Search for the cell housing the specified text and yield its [x, y] center coordinate. 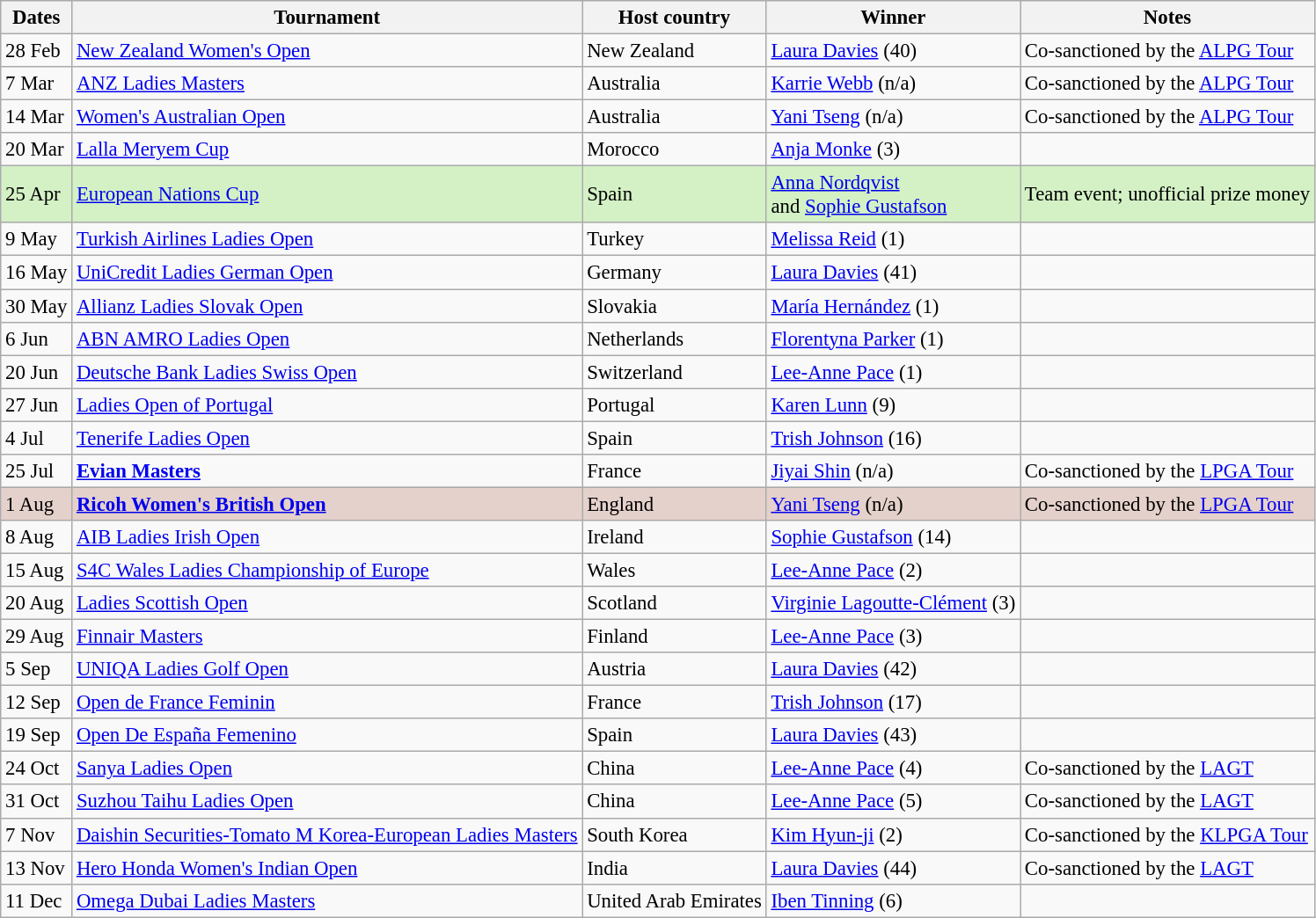
Lee-Anne Pace (2) [893, 570]
England [674, 504]
Laura Davies (44) [893, 868]
European Nations Cup [327, 195]
UniCredit Ladies German Open [327, 273]
14 Mar [37, 117]
Evian Masters [327, 471]
Open De España Femenino [327, 735]
AIB Ladies Irish Open [327, 537]
UNIQA Ladies Golf Open [327, 669]
Winner [893, 18]
Co-sanctioned by the KLPGA Tour [1168, 834]
India [674, 868]
Jiyai Shin (n/a) [893, 471]
Lee-Anne Pace (3) [893, 637]
19 Sep [37, 735]
8 Aug [37, 537]
11 Dec [37, 900]
Ireland [674, 537]
Ladies Scottish Open [327, 603]
20 Aug [37, 603]
Morocco [674, 149]
ABN AMRO Ladies Open [327, 339]
9 May [37, 240]
Allianz Ladies Slovak Open [327, 306]
Austria [674, 669]
29 Aug [37, 637]
Lee-Anne Pace (5) [893, 802]
25 Jul [37, 471]
Team event; unofficial prize money [1168, 195]
Karen Lunn (9) [893, 404]
5 Sep [37, 669]
6 Jun [37, 339]
Daishin Securities-Tomato M Korea-European Ladies Masters [327, 834]
South Korea [674, 834]
Lalla Meryem Cup [327, 149]
Laura Davies (42) [893, 669]
31 Oct [37, 802]
Lee-Anne Pace (4) [893, 769]
28 Feb [37, 51]
Turkish Airlines Ladies Open [327, 240]
12 Sep [37, 703]
Lee-Anne Pace (1) [893, 372]
30 May [37, 306]
16 May [37, 273]
Laura Davies (43) [893, 735]
María Hernández (1) [893, 306]
Dates [37, 18]
Laura Davies (40) [893, 51]
United Arab Emirates [674, 900]
Finland [674, 637]
Florentyna Parker (1) [893, 339]
Karrie Webb (n/a) [893, 84]
27 Jun [37, 404]
15 Aug [37, 570]
New Zealand [674, 51]
25 Apr [37, 195]
Trish Johnson (17) [893, 703]
20 Mar [37, 149]
Trish Johnson (16) [893, 438]
Wales [674, 570]
Women's Australian Open [327, 117]
Slovakia [674, 306]
Laura Davies (41) [893, 273]
Ladies Open of Portugal [327, 404]
Netherlands [674, 339]
Anja Monke (3) [893, 149]
Notes [1168, 18]
Tournament [327, 18]
Iben Tinning (6) [893, 900]
1 Aug [37, 504]
Suzhou Taihu Ladies Open [327, 802]
7 Mar [37, 84]
Sophie Gustafson (14) [893, 537]
Omega Dubai Ladies Masters [327, 900]
New Zealand Women's Open [327, 51]
4 Jul [37, 438]
Germany [674, 273]
24 Oct [37, 769]
ANZ Ladies Masters [327, 84]
S4C Wales Ladies Championship of Europe [327, 570]
Kim Hyun-ji (2) [893, 834]
Deutsche Bank Ladies Swiss Open [327, 372]
Open de France Feminin [327, 703]
Scotland [674, 603]
Tenerife Ladies Open [327, 438]
Ricoh Women's British Open [327, 504]
Anna Nordqvist and Sophie Gustafson [893, 195]
Finnair Masters [327, 637]
20 Jun [37, 372]
Sanya Ladies Open [327, 769]
Turkey [674, 240]
Host country [674, 18]
Virginie Lagoutte-Clément (3) [893, 603]
Switzerland [674, 372]
13 Nov [37, 868]
Melissa Reid (1) [893, 240]
Portugal [674, 404]
Hero Honda Women's Indian Open [327, 868]
7 Nov [37, 834]
